Scan for the cell matching the given text and deliver its (X, Y) coordinate at center. 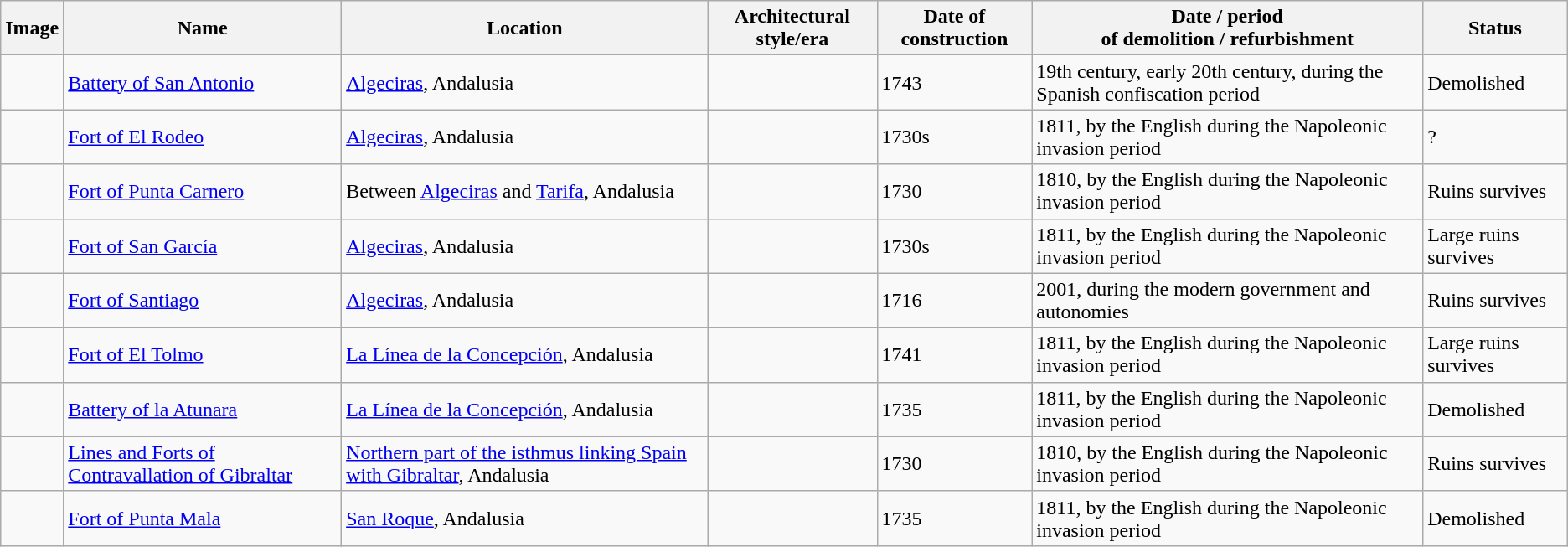
Fort of Punta Carnero (203, 191)
Battery of la Atunara (203, 409)
Fort of Santiago (203, 300)
Fort of San García (203, 246)
19th century, early 20th century, during the Spanish confiscation period (1228, 82)
Between Algeciras and Tarifa, Andalusia (524, 191)
Location (524, 28)
Fort of El Rodeo (203, 137)
Fort of El Tolmo (203, 355)
Image (32, 28)
Battery of San Antonio (203, 82)
Northern part of the isthmus linking Spain with Gibraltar, Andalusia (524, 464)
Fort of Punta Mala (203, 518)
Date of construction (955, 28)
Lines and Forts of Contravallation of Gibraltar (203, 464)
2001, during the modern government and autonomies (1228, 300)
Date / periodof demolition / refurbishment (1228, 28)
1716 (955, 300)
? (1496, 137)
Status (1496, 28)
1743 (955, 82)
Name (203, 28)
San Roque, Andalusia (524, 518)
Architectural style/era (792, 28)
1741 (955, 355)
